Scan for the cell matching the given text and deliver its (X, Y) coordinate at center. 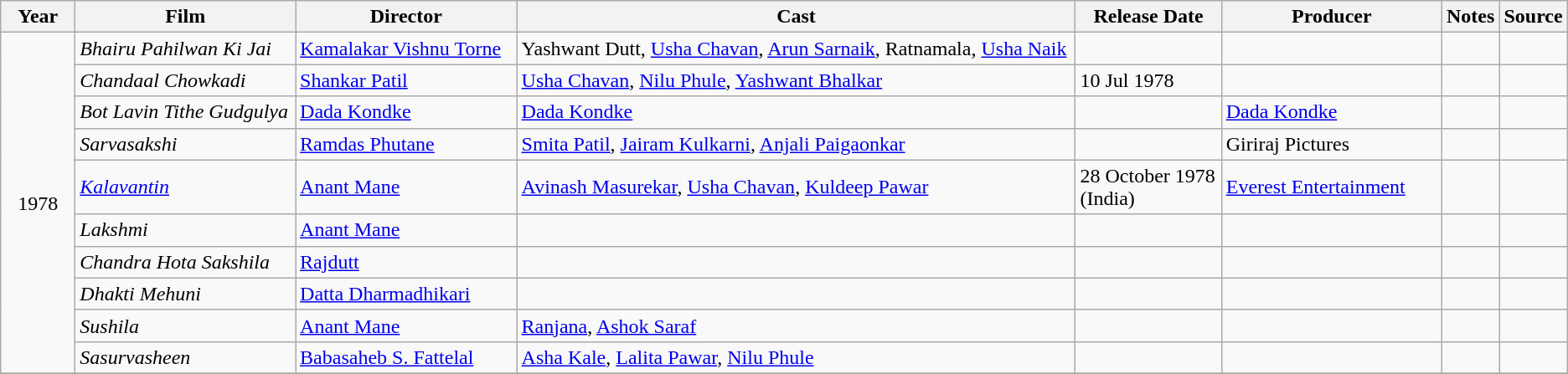
Notes (1471, 17)
Chandra Hota Sakshila (186, 262)
10 Jul 1978 (1148, 80)
Year (39, 17)
Dhakti Mehuni (186, 294)
Release Date (1148, 17)
Ramdas Phutane (406, 144)
Babasaheb S. Fattelal (406, 357)
Shankar Patil (406, 80)
Sarvasakshi (186, 144)
Lakshmi (186, 230)
Director (406, 17)
Producer (1332, 17)
Datta Dharmadhikari (406, 294)
Sushila (186, 325)
Usha Chavan, Nilu Phule, Yashwant Bhalkar (796, 80)
Sasurvasheen (186, 357)
Rajdutt (406, 262)
Everest Entertainment (1332, 187)
28 October 1978 (India) (1148, 187)
1978 (39, 203)
Bot Lavin Tithe Gudgulya (186, 112)
Source (1533, 17)
Smita Patil, Jairam Kulkarni, Anjali Paigaonkar (796, 144)
Bhairu Pahilwan Ki Jai (186, 49)
Avinash Masurekar, Usha Chavan, Kuldeep Pawar (796, 187)
Chandaal Chowkadi (186, 80)
Film (186, 17)
Ranjana, Ashok Saraf (796, 325)
Giriraj Pictures (1332, 144)
Yashwant Dutt, Usha Chavan, Arun Sarnaik, Ratnamala, Usha Naik (796, 49)
Asha Kale, Lalita Pawar, Nilu Phule (796, 357)
Kalavantin (186, 187)
Kamalakar Vishnu Torne (406, 49)
Cast (796, 17)
